For the text-containing cell, return its midpoint in [x, y] coordinate format. 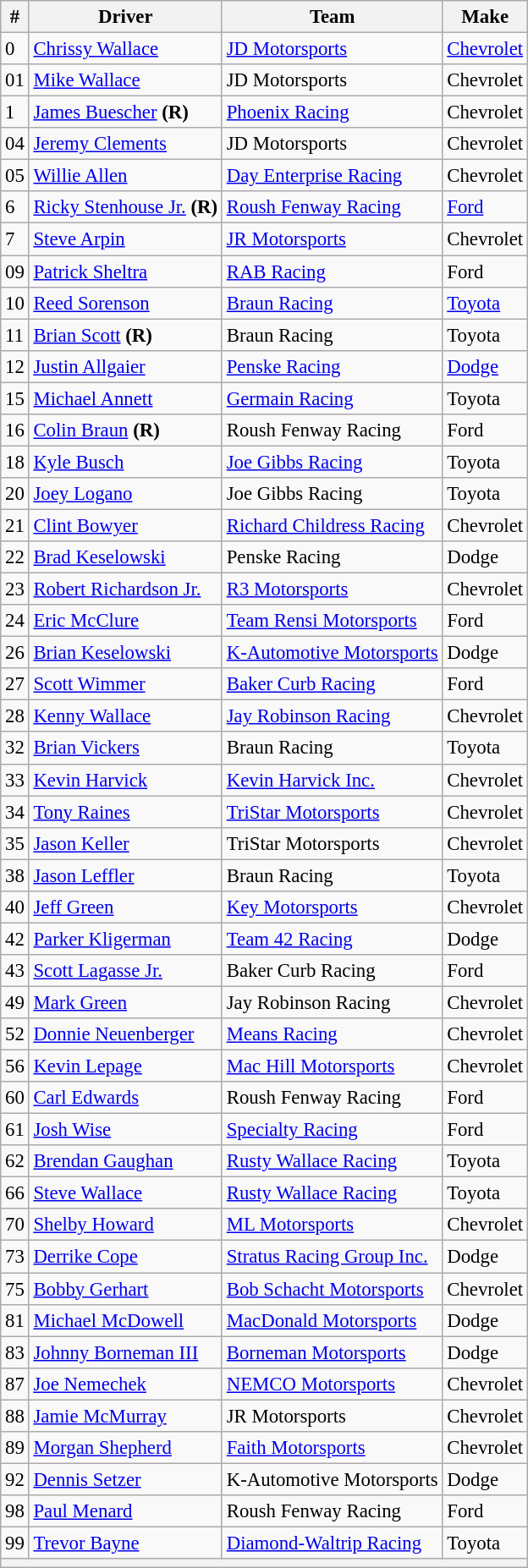
32 [15, 748]
Ricky Stenhouse Jr. (R) [125, 207]
James Buescher (R) [125, 112]
Patrick Sheltra [125, 271]
81 [15, 1320]
Team Rensi Motorsports [332, 621]
Kevin Harvick Inc. [332, 780]
99 [15, 1543]
26 [15, 653]
12 [15, 366]
Kyle Busch [125, 462]
Bobby Gerhart [125, 1289]
Scott Wimmer [125, 684]
05 [15, 176]
01 [15, 80]
Kevin Harvick [125, 780]
70 [15, 1225]
43 [15, 971]
Willie Allen [125, 176]
6 [15, 207]
42 [15, 939]
Donnie Neuenberger [125, 1034]
Diamond-Waltrip Racing [332, 1543]
Eric McClure [125, 621]
Kenny Wallace [125, 716]
Richard Childress Racing [332, 525]
16 [15, 430]
23 [15, 589]
22 [15, 557]
Stratus Racing Group Inc. [332, 1257]
Johnny Borneman III [125, 1352]
38 [15, 875]
Robert Richardson Jr. [125, 589]
Bob Schacht Motorsports [332, 1289]
Justin Allgaier [125, 366]
Kevin Lepage [125, 1066]
21 [15, 525]
Brian Vickers [125, 748]
Key Motorsports [332, 907]
Driver [125, 17]
34 [15, 812]
Mike Wallace [125, 80]
Team 42 Racing [332, 939]
Michael Annett [125, 398]
Parker Kligerman [125, 939]
MacDonald Motorsports [332, 1320]
60 [15, 1098]
Colin Braun (R) [125, 430]
61 [15, 1130]
Faith Motorsports [332, 1448]
Michael McDowell [125, 1320]
R3 Motorsports [332, 589]
83 [15, 1352]
Joey Logano [125, 494]
Dennis Setzer [125, 1479]
Jason Keller [125, 843]
49 [15, 1002]
52 [15, 1034]
75 [15, 1289]
04 [15, 144]
Phoenix Racing [332, 112]
Tony Raines [125, 812]
Day Enterprise Racing [332, 176]
62 [15, 1161]
Morgan Shepherd [125, 1448]
27 [15, 684]
1 [15, 112]
Jamie McMurray [125, 1416]
RAB Racing [332, 271]
Derrike Cope [125, 1257]
98 [15, 1511]
11 [15, 335]
Steve Arpin [125, 239]
Trevor Bayne [125, 1543]
66 [15, 1193]
88 [15, 1416]
Paul Menard [125, 1511]
Brian Scott (R) [125, 335]
Steve Wallace [125, 1193]
Team [332, 17]
92 [15, 1479]
20 [15, 494]
40 [15, 907]
Jason Leffler [125, 875]
0 [15, 49]
28 [15, 716]
56 [15, 1066]
Chrissy Wallace [125, 49]
Carl Edwards [125, 1098]
15 [15, 398]
Borneman Motorsports [332, 1352]
Mac Hill Motorsports [332, 1066]
Brian Keselowski [125, 653]
10 [15, 303]
33 [15, 780]
18 [15, 462]
Germain Racing [332, 398]
Brad Keselowski [125, 557]
Jeremy Clements [125, 144]
87 [15, 1384]
24 [15, 621]
Shelby Howard [125, 1225]
Scott Lagasse Jr. [125, 971]
09 [15, 271]
Jeff Green [125, 907]
Joe Nemechek [125, 1384]
Mark Green [125, 1002]
Specialty Racing [332, 1130]
# [15, 17]
Clint Bowyer [125, 525]
NEMCO Motorsports [332, 1384]
Make [485, 17]
Josh Wise [125, 1130]
ML Motorsports [332, 1225]
Brendan Gaughan [125, 1161]
Means Racing [332, 1034]
73 [15, 1257]
Reed Sorenson [125, 303]
7 [15, 239]
89 [15, 1448]
35 [15, 843]
